Pinpoint the cell where the given text exists, returning its [x, y] midpoint coordinate. 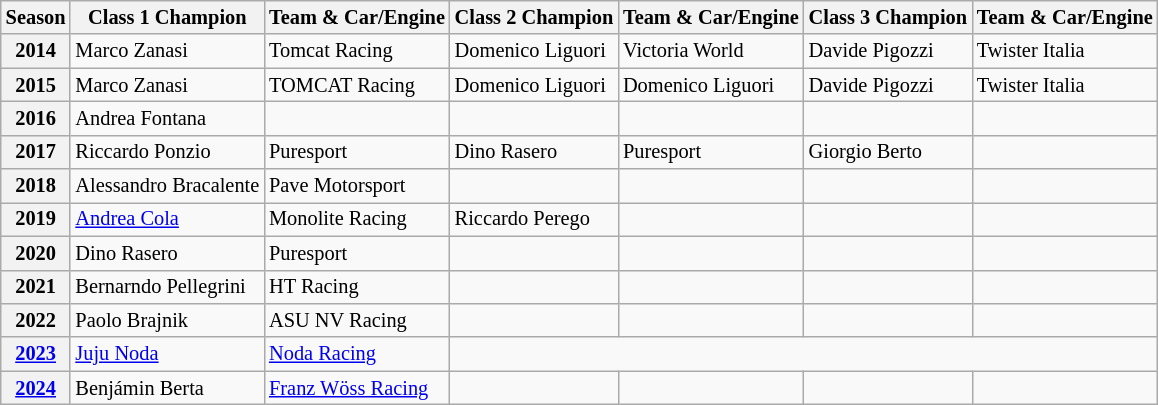
TOMCAT Racing [357, 85]
Giorgio Berto [888, 152]
2017 [36, 152]
2023 [36, 354]
2015 [36, 85]
ASU NV Racing [357, 320]
2020 [36, 253]
Monolite Racing [357, 219]
Victoria World [711, 51]
2022 [36, 320]
HT Racing [357, 287]
Season [36, 17]
Class 1 Champion [167, 17]
2019 [36, 219]
Juju Noda [167, 354]
Riccardo Ponzio [167, 152]
2024 [36, 388]
Bernarndo Pellegrini [167, 287]
Benjámin Berta [167, 388]
Tomcat Racing [357, 51]
Andrea Fontana [167, 118]
Class 2 Champion [534, 17]
2021 [36, 287]
Franz Wöss Racing [357, 388]
Riccardo Perego [534, 219]
Pave Motorsport [357, 186]
Paolo Brajnik [167, 320]
Noda Racing [357, 354]
Andrea Cola [167, 219]
2018 [36, 186]
Alessandro Bracalente [167, 186]
2016 [36, 118]
Class 3 Champion [888, 17]
2014 [36, 51]
